Locate the cell with the specified text and output its [x, y] center coordinate. 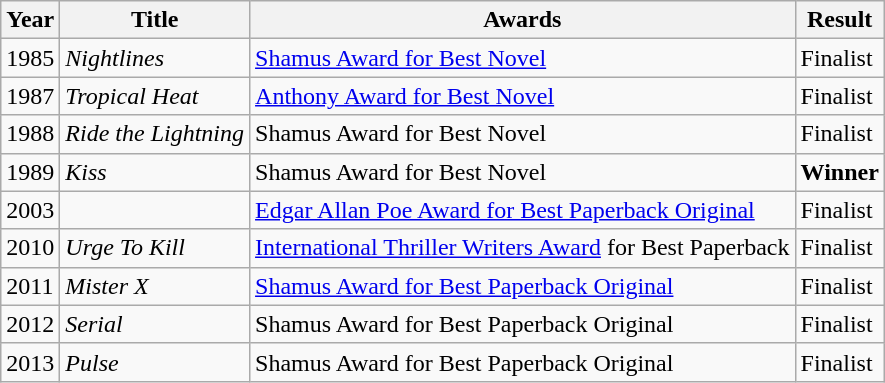
Edgar Allan Poe Award for Best Paperback Original [523, 210]
2003 [30, 210]
Pulse [155, 362]
Result [840, 20]
2011 [30, 286]
Year [30, 20]
Tropical Heat [155, 96]
Ride the Lightning [155, 134]
Title [155, 20]
Kiss [155, 172]
Urge To Kill [155, 248]
Anthony Award for Best Novel [523, 96]
Awards [523, 20]
International Thriller Writers Award for Best Paperback [523, 248]
1985 [30, 58]
2012 [30, 324]
Serial [155, 324]
2013 [30, 362]
Nightlines [155, 58]
Mister X [155, 286]
Winner [840, 172]
2010 [30, 248]
1988 [30, 134]
1987 [30, 96]
1989 [30, 172]
